Return [x, y] of the center of cell containing provided text 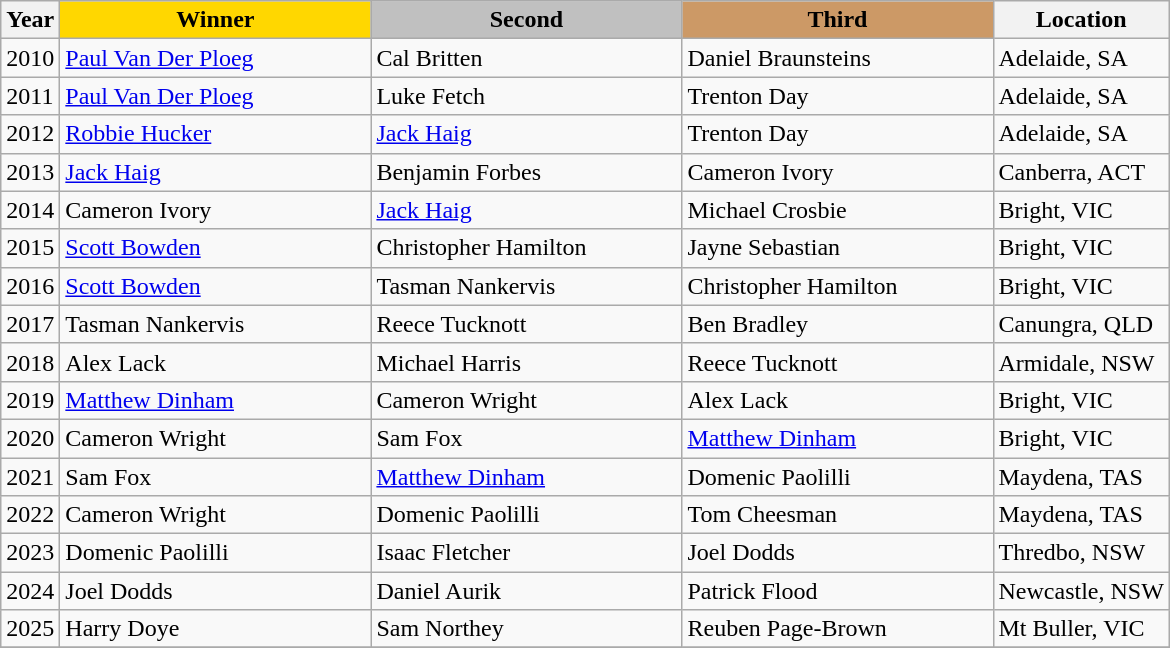
Daniel Aurik [526, 591]
2015 [30, 248]
Second [526, 20]
Thredbo, NSW [1081, 553]
Harry Doye [216, 629]
Armidale, NSW [1081, 362]
Michael Crosbie [838, 210]
2020 [30, 438]
Robbie Hucker [216, 134]
Reuben Page-Brown [838, 629]
2018 [30, 362]
Sam Northey [526, 629]
2013 [30, 172]
Benjamin Forbes [526, 172]
Luke Fetch [526, 96]
2024 [30, 591]
Cal Britten [526, 58]
2025 [30, 629]
2014 [30, 210]
Mt Buller, VIC [1081, 629]
Patrick Flood [838, 591]
2016 [30, 286]
Tom Cheesman [838, 515]
2012 [30, 134]
Year [30, 20]
Canungra, QLD [1081, 324]
2010 [30, 58]
Canberra, ACT [1081, 172]
Michael Harris [526, 362]
Ben Bradley [838, 324]
2019 [30, 400]
Winner [216, 20]
Jayne Sebastian [838, 248]
Newcastle, NSW [1081, 591]
2022 [30, 515]
Location [1081, 20]
2017 [30, 324]
2021 [30, 477]
Daniel Braunsteins [838, 58]
2023 [30, 553]
Third [838, 20]
2011 [30, 96]
Isaac Fletcher [526, 553]
